Capture the cell that displays the provided text and extract its (X, Y) central coordinate. 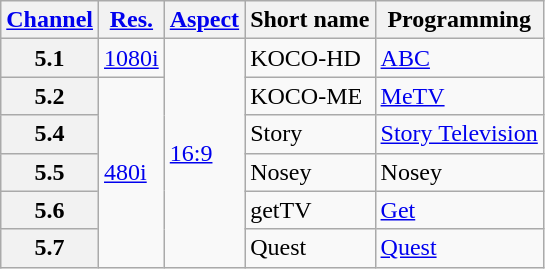
Aspect (204, 20)
5.1 (50, 58)
ABC (459, 58)
5.5 (50, 172)
16:9 (204, 153)
5.2 (50, 96)
MeTV (459, 96)
Story Television (459, 134)
Get (459, 210)
Channel (50, 20)
5.6 (50, 210)
getTV (310, 210)
Story (310, 134)
Res. (132, 20)
KOCO-HD (310, 58)
5.7 (50, 248)
Short name (310, 20)
5.4 (50, 134)
1080i (132, 58)
KOCO-ME (310, 96)
Programming (459, 20)
480i (132, 172)
